Capture the cell that displays the provided text and extract its [x, y] central coordinate. 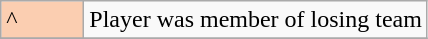
^ [42, 20]
Player was member of losing team [256, 20]
